Pinpoint the cell where the given text exists, returning its (x, y) midpoint coordinate. 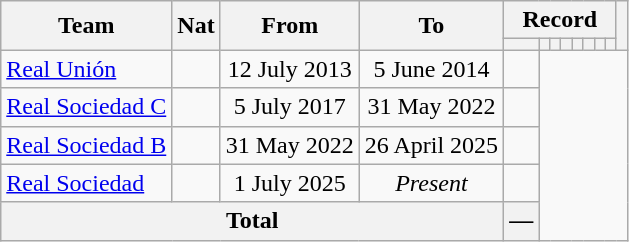
1 July 2025 (290, 183)
Real Sociedad C (86, 107)
12 July 2013 (290, 69)
Total (252, 221)
Record (560, 20)
To (431, 26)
Real Unión (86, 69)
Real Sociedad B (86, 145)
Team (86, 26)
5 July 2017 (290, 107)
5 June 2014 (431, 69)
From (290, 26)
Present (431, 183)
26 April 2025 (431, 145)
— (522, 221)
Real Sociedad (86, 183)
Nat (196, 26)
